Return (X, Y) of the center of cell containing provided text 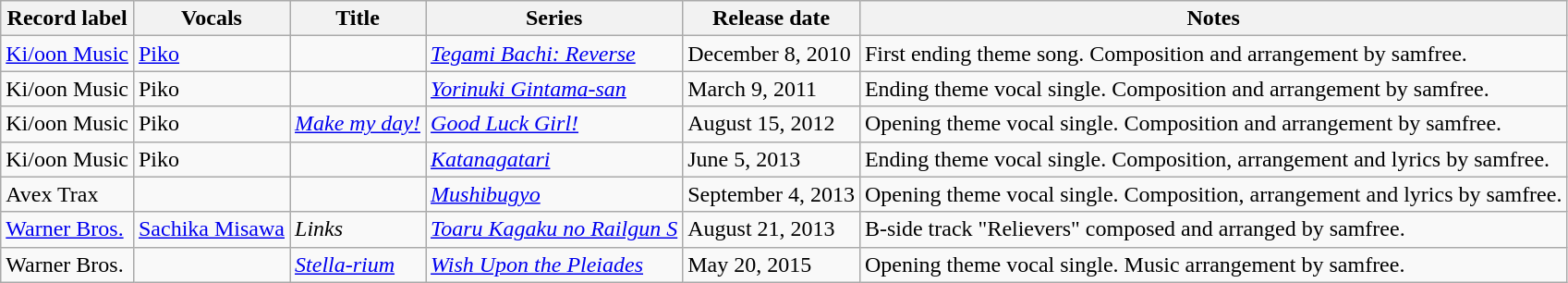
Mushibugyo (554, 194)
Toaru Kagaku no Railgun S (554, 229)
September 4, 2013 (772, 194)
Avex Trax (67, 194)
Opening theme vocal single. Music arrangement by samfree. (1213, 265)
Links (359, 229)
Tegami Bachi: Reverse (554, 54)
Notes (1213, 18)
Vocals (211, 18)
August 21, 2013 (772, 229)
Stella-rium (359, 265)
First ending theme song. Composition and arrangement by samfree. (1213, 54)
Opening theme vocal single. Composition, arrangement and lyrics by samfree. (1213, 194)
Good Luck Girl! (554, 124)
Release date (772, 18)
August 15, 2012 (772, 124)
Opening theme vocal single. Composition and arrangement by samfree. (1213, 124)
May 20, 2015 (772, 265)
Record label (67, 18)
B-side track "Relievers" composed and arranged by samfree. (1213, 229)
Wish Upon the Pleiades (554, 265)
June 5, 2013 (772, 159)
March 9, 2011 (772, 89)
Ending theme vocal single. Composition, arrangement and lyrics by samfree. (1213, 159)
Title (359, 18)
Yorinuki Gintama-san (554, 89)
December 8, 2010 (772, 54)
Sachika Misawa (211, 229)
Ending theme vocal single. Composition and arrangement by samfree. (1213, 89)
Katanagatari (554, 159)
Series (554, 18)
Make my day! (359, 124)
